Determine the [X, Y] coordinate at the center of the cell enclosing the given text.  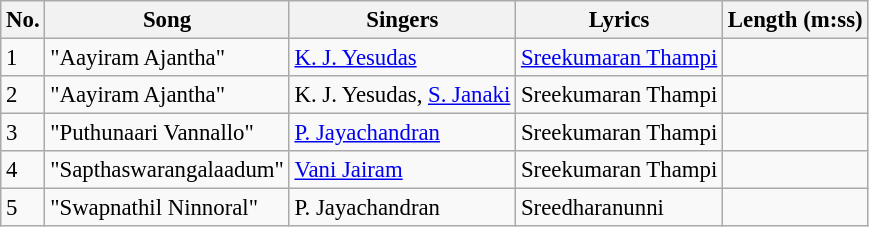
"Swapnathil Ninnoral" [167, 208]
Singers [402, 20]
5 [23, 208]
Sreedharanunni [620, 208]
4 [23, 170]
Lyrics [620, 20]
Song [167, 20]
1 [23, 58]
3 [23, 133]
No. [23, 20]
2 [23, 95]
K. J. Yesudas, S. Janaki [402, 95]
K. J. Yesudas [402, 58]
"Puthunaari Vannallo" [167, 133]
Length (m:ss) [796, 20]
"Sapthaswarangalaadum" [167, 170]
Vani Jairam [402, 170]
